Provide the (X, Y) coordinate of the cell's center where the given text is located.  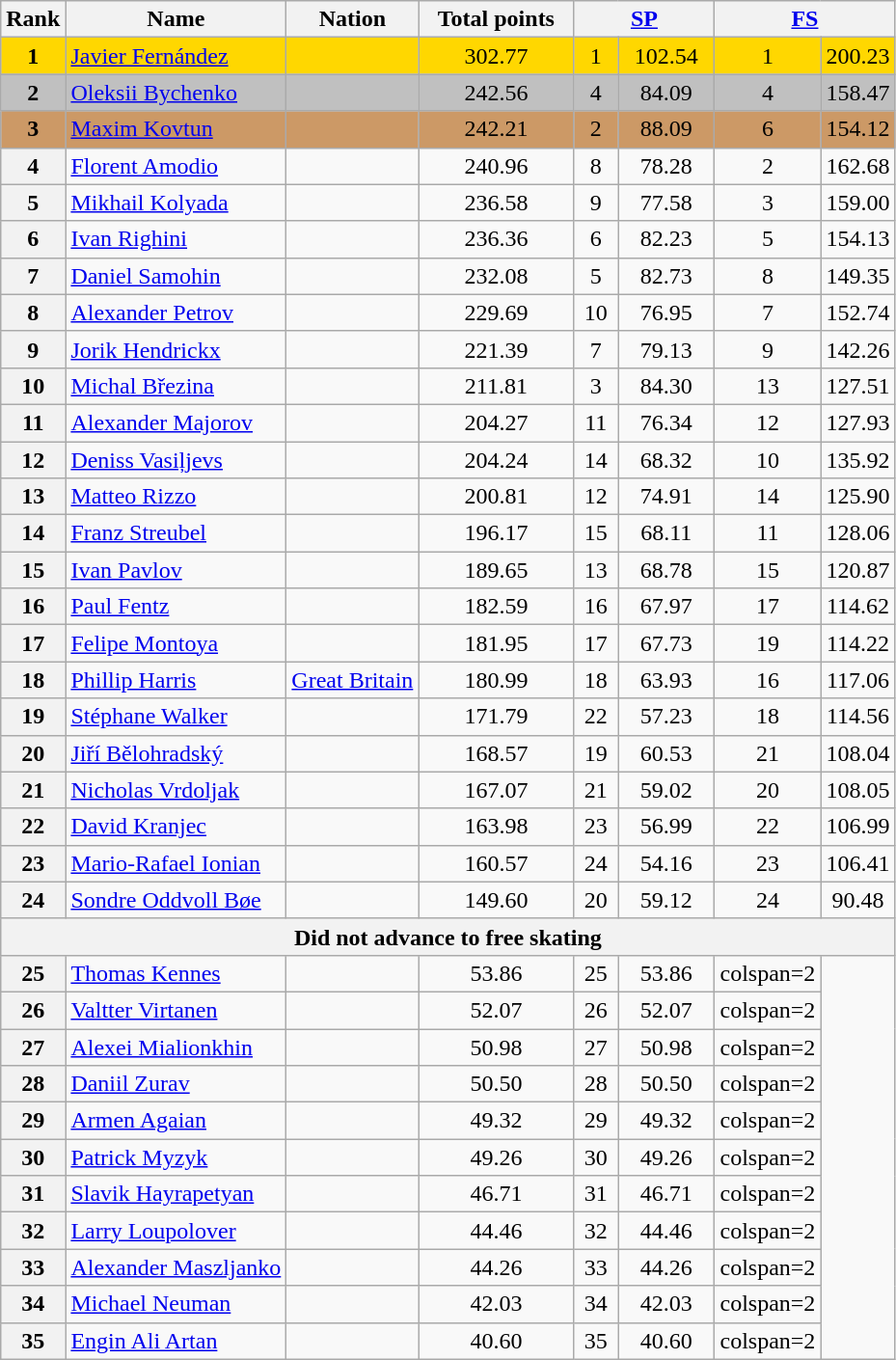
82.23 (666, 239)
67.97 (666, 607)
Alexander Majorov (176, 422)
163.98 (496, 827)
242.56 (496, 93)
236.58 (496, 203)
59.02 (666, 790)
59.12 (666, 900)
160.57 (496, 863)
Patrick Myzyk (176, 1157)
149.35 (858, 276)
76.95 (666, 313)
200.23 (858, 56)
196.17 (496, 533)
127.93 (858, 422)
Daniel Samohin (176, 276)
Larry Loupolover (176, 1231)
Paul Fentz (176, 607)
221.39 (496, 349)
Sondre Oddvoll Bøe (176, 900)
Franz Streubel (176, 533)
74.91 (666, 497)
67.73 (666, 643)
108.05 (858, 790)
Engin Ali Artan (176, 1341)
Mikhail Kolyada (176, 203)
Thomas Kennes (176, 973)
154.13 (858, 239)
Oleksii Bychenko (176, 93)
125.90 (858, 497)
154.12 (858, 129)
Ivan Pavlov (176, 570)
Daniil Zurav (176, 1084)
236.36 (496, 239)
56.99 (666, 827)
149.60 (496, 900)
232.08 (496, 276)
120.87 (858, 570)
Phillip Harris (176, 680)
Maxim Kovtun (176, 129)
90.48 (858, 900)
60.53 (666, 753)
204.24 (496, 460)
114.62 (858, 607)
Matteo Rizzo (176, 497)
68.11 (666, 533)
84.09 (666, 93)
108.04 (858, 753)
82.73 (666, 276)
Ivan Righini (176, 239)
181.95 (496, 643)
127.51 (858, 386)
168.57 (496, 753)
204.27 (496, 422)
Valtter Virtanen (176, 1010)
182.59 (496, 607)
114.56 (858, 717)
Felipe Montoya (176, 643)
Florent Amodio (176, 166)
211.81 (496, 386)
152.74 (858, 313)
Deniss Vasiļjevs (176, 460)
142.26 (858, 349)
77.58 (666, 203)
Javier Fernández (176, 56)
Name (176, 19)
117.06 (858, 680)
David Kranjec (176, 827)
200.81 (496, 497)
68.32 (666, 460)
229.69 (496, 313)
78.28 (666, 166)
68.78 (666, 570)
106.99 (858, 827)
Alexander Maszljanko (176, 1267)
Did not advance to free skating (448, 937)
79.13 (666, 349)
84.30 (666, 386)
114.22 (858, 643)
Alexander Petrov (176, 313)
57.23 (666, 717)
Armen Agaian (176, 1121)
162.68 (858, 166)
Great Britain (353, 680)
128.06 (858, 533)
Stéphane Walker (176, 717)
Jorik Hendrickx (176, 349)
240.96 (496, 166)
106.41 (858, 863)
Michael Neuman (176, 1304)
102.54 (666, 56)
Slavik Hayrapetyan (176, 1194)
54.16 (666, 863)
302.77 (496, 56)
159.00 (858, 203)
Rank (33, 19)
Nation (353, 19)
Jiří Bělohradský (176, 753)
FS (804, 19)
180.99 (496, 680)
Michal Březina (176, 386)
Alexei Mialionkhin (176, 1047)
189.65 (496, 570)
167.07 (496, 790)
158.47 (858, 93)
171.79 (496, 717)
Mario-Rafael Ionian (176, 863)
242.21 (496, 129)
Total points (496, 19)
Nicholas Vrdoljak (176, 790)
SP (644, 19)
76.34 (666, 422)
135.92 (858, 460)
88.09 (666, 129)
63.93 (666, 680)
